Return (X, Y) of the center of cell containing provided text 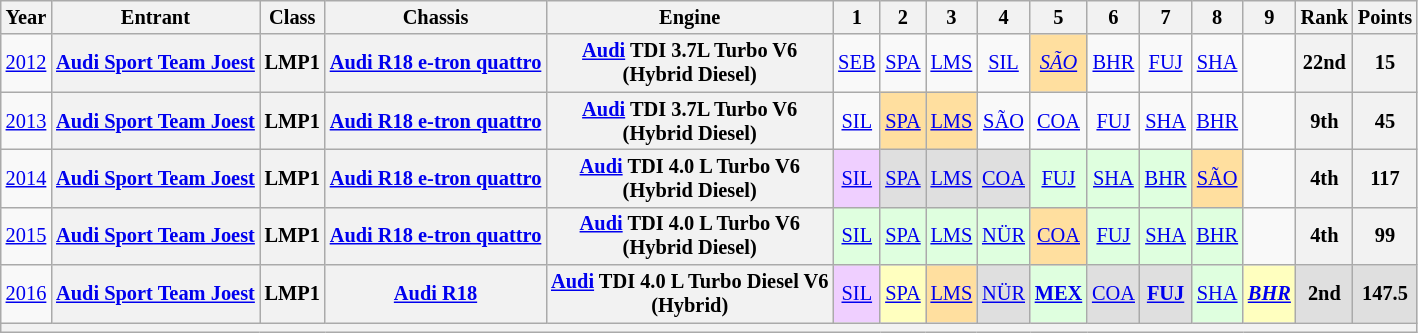
9 (1270, 17)
9th (1324, 121)
22nd (1324, 63)
117 (1385, 178)
1 (856, 17)
2 (902, 17)
4 (1004, 17)
3 (952, 17)
Audi R18 (436, 294)
2015 (26, 236)
Entrant (155, 17)
2014 (26, 178)
Year (26, 17)
5 (1058, 17)
Chassis (436, 17)
147.5 (1385, 294)
6 (1114, 17)
Rank (1324, 17)
2016 (26, 294)
Audi TDI 4.0 L Turbo V6(Hybrid Diesel) (690, 236)
Audi TDI 4.0 L Turbo Diesel V6(Hybrid) (690, 294)
8 (1217, 17)
MEX (1058, 294)
SEB (856, 63)
2012 (26, 63)
Audi TDI 4.0 L Turbo V6 (Hybrid Diesel) (690, 178)
15 (1385, 63)
2013 (26, 121)
45 (1385, 121)
Engine (690, 17)
2nd (1324, 294)
Class (292, 17)
7 (1166, 17)
Points (1385, 17)
99 (1385, 236)
